Locate the cell with the specified text and output its [X, Y] center coordinate. 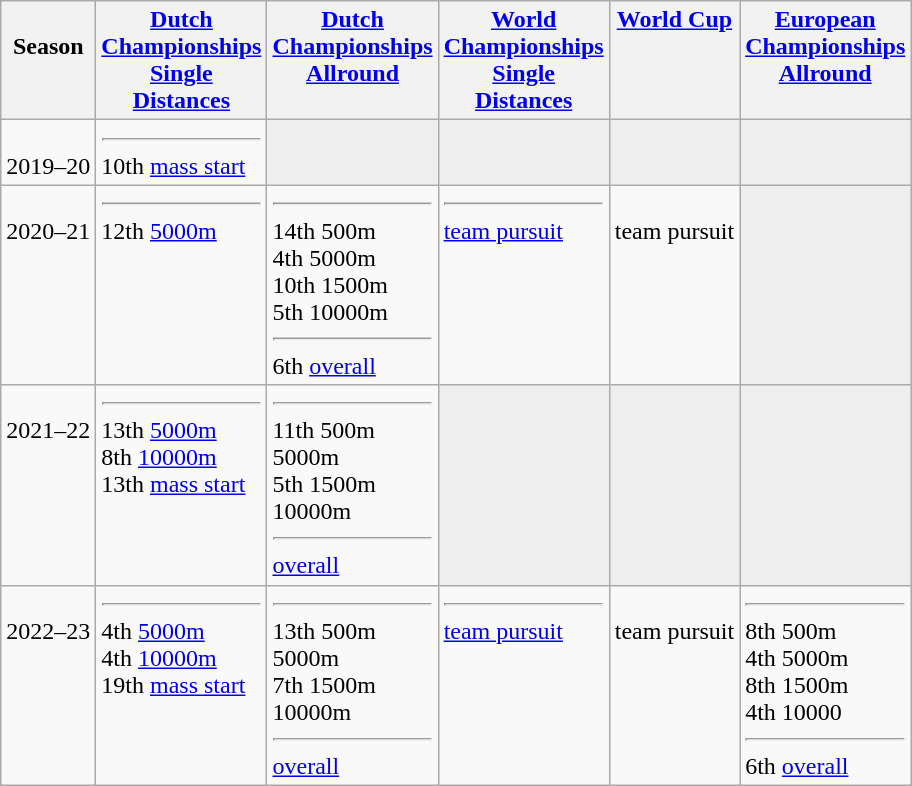
2019–20 [48, 152]
2022–23 [48, 685]
12th 5000m [182, 285]
World Cup [674, 60]
11th 500m 5000m 5th 1500m 10000m overall [352, 485]
Season [48, 60]
14th 500m 4th 5000m 10th 1500m 5th 10000m 6th overall [352, 285]
4th 5000m 4th 10000m 19th mass start [182, 685]
Dutch Championships Allround [352, 60]
World Championships Single Distances [524, 60]
8th 500m 4th 5000m 8th 1500m 4th 10000 6th overall [826, 685]
10th mass start [182, 152]
2020–21 [48, 285]
13th 500m 5000m 7th 1500m 10000m overall [352, 685]
2021–22 [48, 485]
13th 5000m 8th 10000m 13th mass start [182, 485]
Dutch Championships Single Distances [182, 60]
European Championships Allround [826, 60]
